For the text-containing cell, return its midpoint in (x, y) coordinate format. 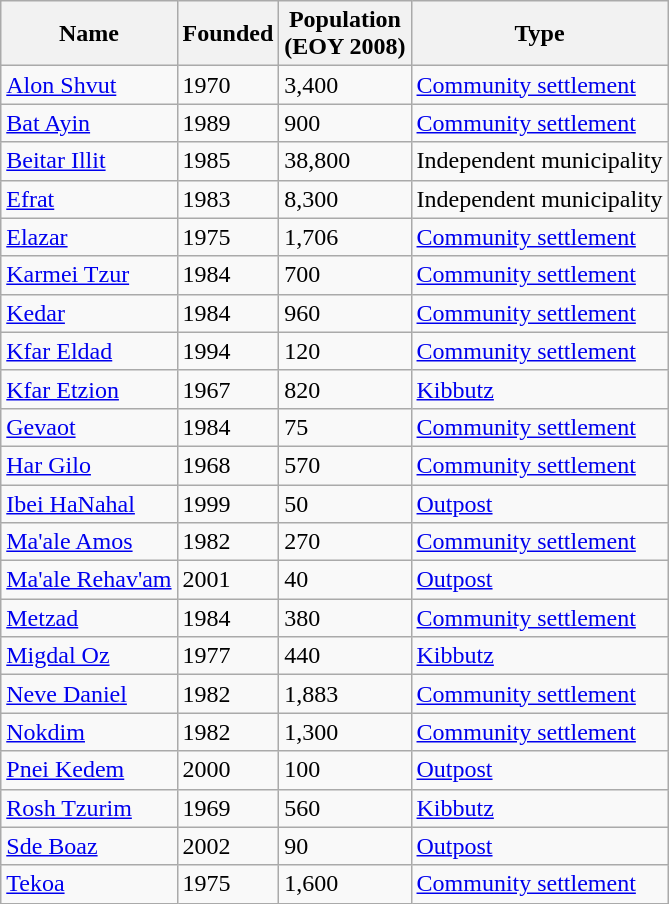
50 (345, 503)
Ma'ale Rehav'am (89, 580)
75 (345, 427)
Nokdim (89, 732)
2002 (228, 846)
40 (345, 580)
Name (89, 34)
1,600 (345, 884)
900 (345, 123)
Har Gilo (89, 465)
1983 (228, 199)
Population (EOY 2008) (345, 34)
8,300 (345, 199)
1985 (228, 161)
Ibei HaNahal (89, 503)
1968 (228, 465)
Pnei Kedem (89, 770)
2000 (228, 770)
3,400 (345, 85)
Ma'ale Amos (89, 542)
380 (345, 618)
Tekoa (89, 884)
Type (540, 34)
Kfar Etzion (89, 389)
Kfar Eldad (89, 351)
Kedar (89, 313)
Karmei Tzur (89, 275)
Founded (228, 34)
1977 (228, 656)
820 (345, 389)
Alon Shvut (89, 85)
Metzad (89, 618)
1967 (228, 389)
Migdal Oz (89, 656)
Neve Daniel (89, 694)
1,883 (345, 694)
700 (345, 275)
1994 (228, 351)
560 (345, 808)
Rosh Tzurim (89, 808)
1,300 (345, 732)
1970 (228, 85)
Sde Boaz (89, 846)
1969 (228, 808)
Bat Ayin (89, 123)
570 (345, 465)
90 (345, 846)
100 (345, 770)
1989 (228, 123)
38,800 (345, 161)
Gevaot (89, 427)
440 (345, 656)
Efrat (89, 199)
2001 (228, 580)
120 (345, 351)
Elazar (89, 237)
1999 (228, 503)
960 (345, 313)
Beitar Illit (89, 161)
1,706 (345, 237)
270 (345, 542)
